Scan for the cell matching the given text and deliver its (X, Y) coordinate at center. 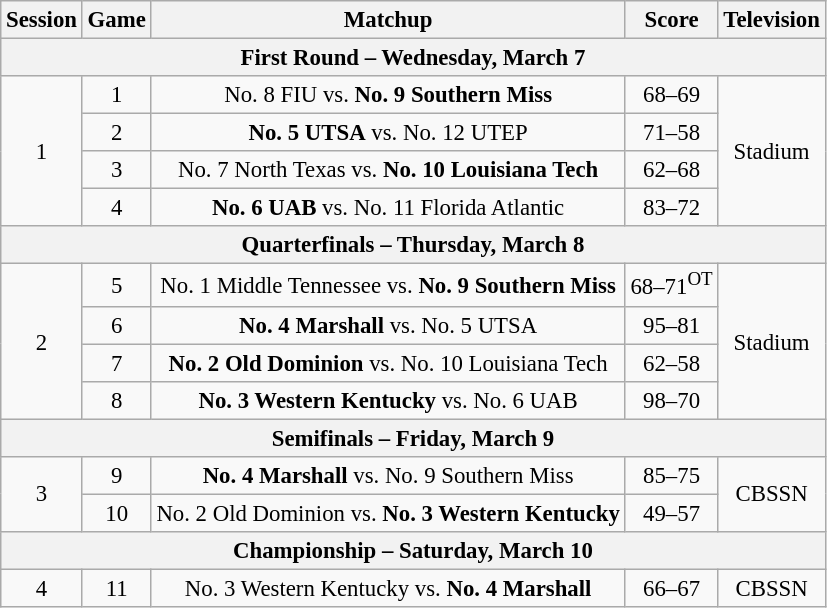
71–58 (672, 133)
No. 3 Western Kentucky vs. No. 4 Marshall (388, 588)
No. 3 Western Kentucky vs. No. 6 UAB (388, 400)
6 (116, 325)
Semifinals – Friday, March 9 (413, 438)
No. 5 UTSA vs. No. 12 UTEP (388, 133)
49–57 (672, 513)
8 (116, 400)
Television (772, 20)
95–81 (672, 325)
Score (672, 20)
First Round – Wednesday, March 7 (413, 58)
No. 8 FIU vs. No. 9 Southern Miss (388, 95)
83–72 (672, 208)
Session (42, 20)
11 (116, 588)
No. 6 UAB vs. No. 11 Florida Atlantic (388, 208)
68–69 (672, 95)
No. 4 Marshall vs. No. 9 Southern Miss (388, 476)
10 (116, 513)
62–58 (672, 363)
Championship – Saturday, March 10 (413, 551)
85–75 (672, 476)
7 (116, 363)
Quarterfinals – Thursday, March 8 (413, 245)
5 (116, 285)
No. 2 Old Dominion vs. No. 10 Louisiana Tech (388, 363)
68–71OT (672, 285)
No. 2 Old Dominion vs. No. 3 Western Kentucky (388, 513)
No. 7 North Texas vs. No. 10 Louisiana Tech (388, 170)
98–70 (672, 400)
62–68 (672, 170)
No. 4 Marshall vs. No. 5 UTSA (388, 325)
Game (116, 20)
Matchup (388, 20)
9 (116, 476)
No. 1 Middle Tennessee vs. No. 9 Southern Miss (388, 285)
66–67 (672, 588)
